From the cell containing the given text, extract its center point as [x, y] coordinate. 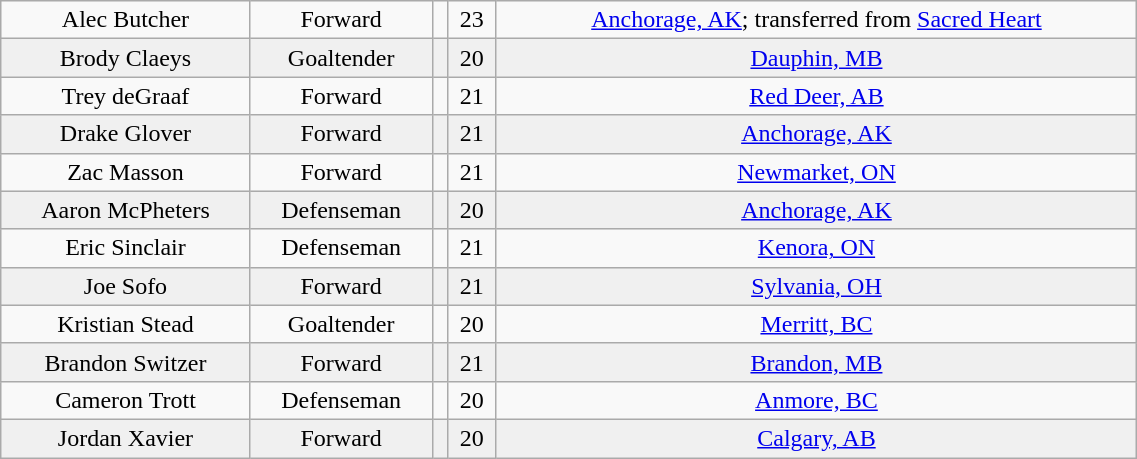
23 [472, 20]
Brandon, MB [816, 362]
Zac Masson [126, 172]
Red Deer, AB [816, 96]
Kenora, ON [816, 248]
Alec Butcher [126, 20]
Merritt, BC [816, 324]
Aaron McPheters [126, 210]
Newmarket, ON [816, 172]
Eric Sinclair [126, 248]
Drake Glover [126, 134]
Trey deGraaf [126, 96]
Brandon Switzer [126, 362]
Dauphin, MB [816, 58]
Joe Sofo [126, 286]
Calgary, AB [816, 438]
Brody Claeys [126, 58]
Cameron Trott [126, 400]
Kristian Stead [126, 324]
Anmore, BC [816, 400]
Sylvania, OH [816, 286]
Anchorage, AK; transferred from Sacred Heart [816, 20]
Jordan Xavier [126, 438]
